Identify which cell holds the provided text, then report its (x, y) central coordinate. 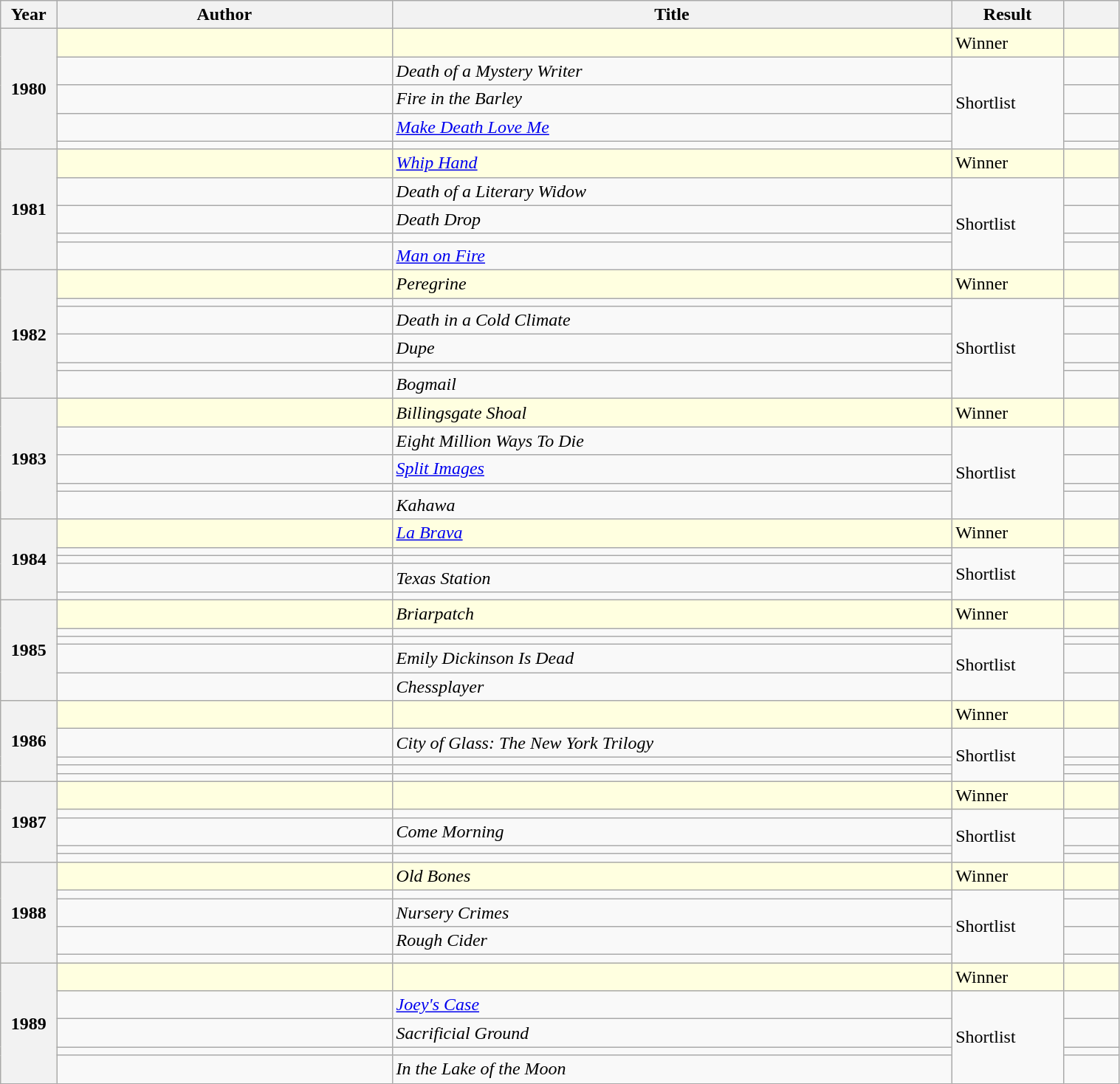
1982 (29, 334)
Death in a Cold Climate (672, 320)
Come Morning (672, 831)
Emily Dickinson Is Dead (672, 659)
Peregrine (672, 284)
1984 (29, 560)
In the Lake of the Moon (672, 1069)
Eight Million Ways To Die (672, 441)
Death Drop (672, 219)
Old Bones (672, 876)
Death of a Mystery Writer (672, 71)
Dupe (672, 349)
Fire in the Barley (672, 99)
1986 (29, 741)
Texas Station (672, 577)
Make Death Love Me (672, 127)
Whip Hand (672, 163)
Chessplayer (672, 687)
Year (29, 15)
Author (224, 15)
Billingsgate Shoal (672, 413)
La Brava (672, 533)
City of Glass: The New York Trilogy (672, 743)
Briarpatch (672, 614)
1981 (29, 210)
Nursery Crimes (672, 912)
Split Images (672, 469)
Kahawa (672, 505)
Man on Fire (672, 255)
Joey's Case (672, 1005)
1989 (29, 1023)
Bogmail (672, 385)
Sacrificial Ground (672, 1033)
1983 (29, 459)
Death of a Literary Widow (672, 191)
Rough Cider (672, 941)
Result (1008, 15)
1980 (29, 89)
1988 (29, 912)
Title (672, 15)
1985 (29, 650)
1987 (29, 821)
